From the cell containing the given text, extract its center point as (x, y) coordinate. 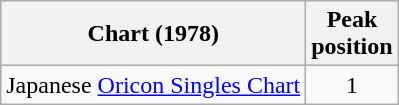
Peakposition (352, 34)
1 (352, 85)
Japanese Oricon Singles Chart (154, 85)
Chart (1978) (154, 34)
